Pinpoint the cell where the given text exists, returning its [X, Y] midpoint coordinate. 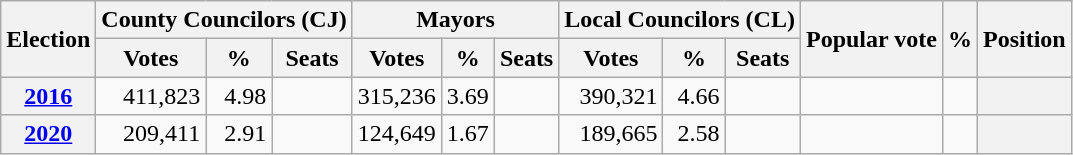
4.98 [239, 96]
Election [48, 39]
124,649 [396, 134]
County Councilors (CJ) [224, 20]
2020 [48, 134]
2.58 [694, 134]
390,321 [611, 96]
189,665 [611, 134]
315,236 [396, 96]
Mayors [456, 20]
2.91 [239, 134]
Position [1025, 39]
411,823 [151, 96]
2016 [48, 96]
1.67 [468, 134]
3.69 [468, 96]
Popular vote [871, 39]
209,411 [151, 134]
Local Councilors (CL) [680, 20]
4.66 [694, 96]
